Identify which cell holds the provided text, then report its [X, Y] central coordinate. 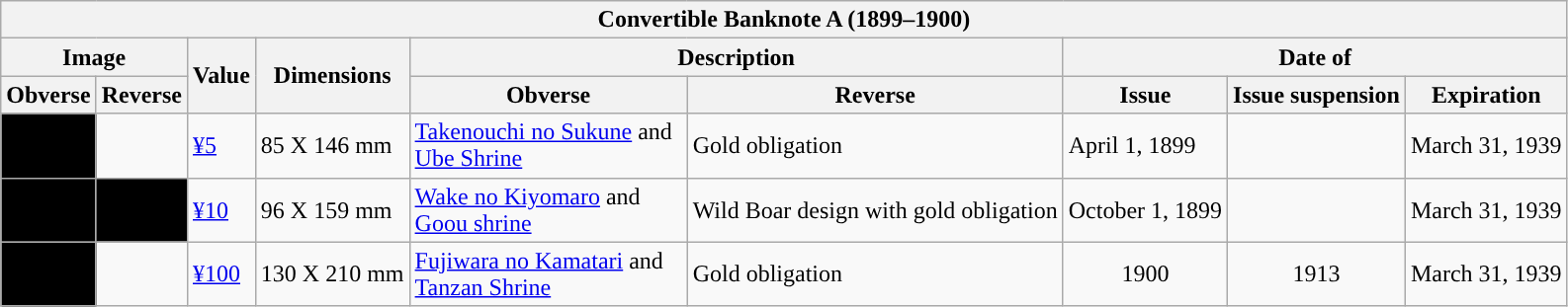
Dimensions [332, 76]
Wild Boar design with gold obligation [875, 209]
1900 [1145, 274]
85 X 146 mm [332, 146]
Expiration [1486, 95]
Fujiwara no Kamatari and Tanzan Shrine [548, 274]
130 X 210 mm [332, 274]
¥5 [221, 146]
Issue [1145, 95]
Image [95, 57]
Issue suspension [1317, 95]
Convertible Banknote A (1899–1900) [784, 20]
Wake no Kiyomaro and Goou shrine [548, 209]
April 1, 1899 [1145, 146]
¥100 [221, 274]
Description [736, 57]
October 1, 1899 [1145, 209]
Takenouchi no Sukune and Ube Shrine [548, 146]
Date of [1315, 57]
¥10 [221, 209]
1913 [1317, 274]
96 X 159 mm [332, 209]
Value [221, 76]
